Detect which cell encompasses the target text, then output its [X, Y] center coordinate. 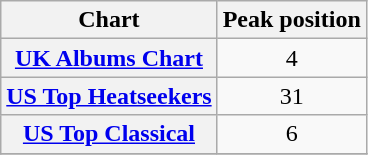
4 [292, 58]
6 [292, 134]
US Top Classical [109, 134]
US Top Heatseekers [109, 96]
Chart [109, 20]
31 [292, 96]
UK Albums Chart [109, 58]
Peak position [292, 20]
